Capture the cell that displays the provided text and extract its (X, Y) central coordinate. 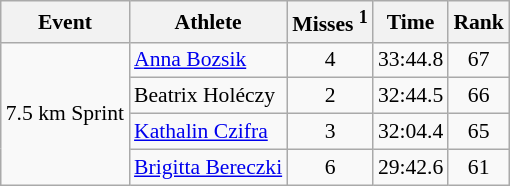
3 (330, 132)
65 (478, 132)
7.5 km Sprint (65, 113)
Event (65, 22)
32:04.4 (410, 132)
33:44.8 (410, 60)
Brigitta Bereczki (208, 167)
Time (410, 22)
32:44.5 (410, 96)
61 (478, 167)
67 (478, 60)
Kathalin Czifra (208, 132)
6 (330, 167)
Beatrix Holéczy (208, 96)
Athlete (208, 22)
Rank (478, 22)
29:42.6 (410, 167)
2 (330, 96)
4 (330, 60)
66 (478, 96)
Anna Bozsik (208, 60)
Misses 1 (330, 22)
